Identify which cell holds the provided text, then report its [x, y] central coordinate. 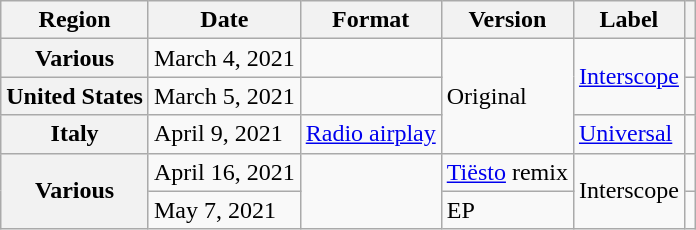
Radio airplay [370, 134]
April 16, 2021 [224, 172]
Date [224, 20]
April 9, 2021 [224, 134]
United States [75, 96]
Tiësto remix [507, 172]
May 7, 2021 [224, 210]
Format [370, 20]
Original [507, 96]
Universal [628, 134]
Region [75, 20]
March 5, 2021 [224, 96]
Label [628, 20]
Version [507, 20]
March 4, 2021 [224, 58]
Italy [75, 134]
EP [507, 210]
